Detect which cell encompasses the target text, then output its [X, Y] center coordinate. 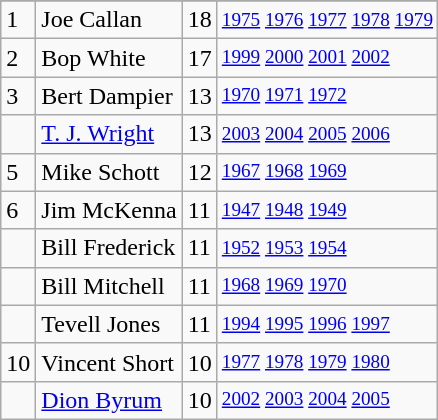
1 [18, 20]
Bert Dampier [109, 96]
1999 2000 2001 2002 [327, 58]
Jim McKenna [109, 210]
17 [200, 58]
6 [18, 210]
18 [200, 20]
Joe Callan [109, 20]
1970 1971 1972 [327, 96]
1975 1976 1977 1978 1979 [327, 20]
1968 1969 1970 [327, 286]
5 [18, 172]
Tevell Jones [109, 324]
2002 2003 2004 2005 [327, 400]
Bill Mitchell [109, 286]
1947 1948 1949 [327, 210]
Mike Schott [109, 172]
12 [200, 172]
1967 1968 1969 [327, 172]
3 [18, 96]
Bop White [109, 58]
2 [18, 58]
1994 1995 1996 1997 [327, 324]
1977 1978 1979 1980 [327, 362]
T. J. Wright [109, 134]
Dion Byrum [109, 400]
1952 1953 1954 [327, 248]
Vincent Short [109, 362]
Bill Frederick [109, 248]
2003 2004 2005 2006 [327, 134]
